Extract the (x, y) coordinate from the center of the cell holding the provided text.  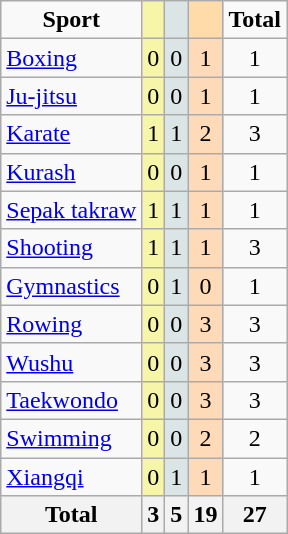
Xiangqi (72, 477)
Gymnastics (72, 286)
Kurash (72, 172)
Wushu (72, 362)
19 (206, 515)
Boxing (72, 58)
Shooting (72, 248)
Sepak takraw (72, 210)
Swimming (72, 438)
Karate (72, 134)
Taekwondo (72, 400)
Rowing (72, 324)
Ju-jitsu (72, 96)
27 (255, 515)
5 (176, 515)
Sport (72, 20)
